Identify which cell holds the provided text, then report its [x, y] central coordinate. 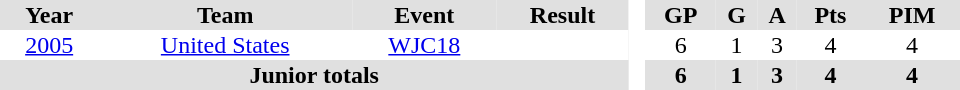
Year [49, 15]
Event [424, 15]
PIM [912, 15]
WJC18 [424, 45]
United States [225, 45]
Result [563, 15]
Pts [830, 15]
2005 [49, 45]
Junior totals [314, 75]
A [778, 15]
GP [681, 15]
G [737, 15]
Team [225, 15]
